Return [X, Y] of the center of cell containing provided text 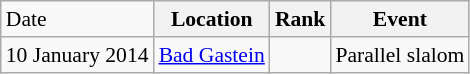
Bad Gastein [212, 55]
Rank [300, 19]
Parallel slalom [400, 55]
10 January 2014 [78, 55]
Date [78, 19]
Location [212, 19]
Event [400, 19]
